Search for the cell housing the specified text and yield its [X, Y] center coordinate. 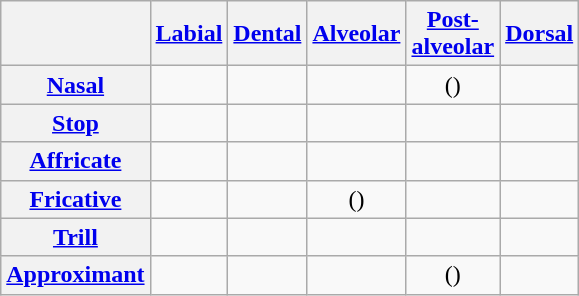
Stop [76, 123]
Fricative [76, 199]
Approximant [76, 275]
Labial [189, 34]
Alveolar [356, 34]
Trill [76, 237]
Post-alveolar [453, 34]
Dorsal [540, 34]
Affricate [76, 161]
Nasal [76, 85]
Dental [268, 34]
